Output the [X, Y] coordinate of the center of the cell containing the given text.  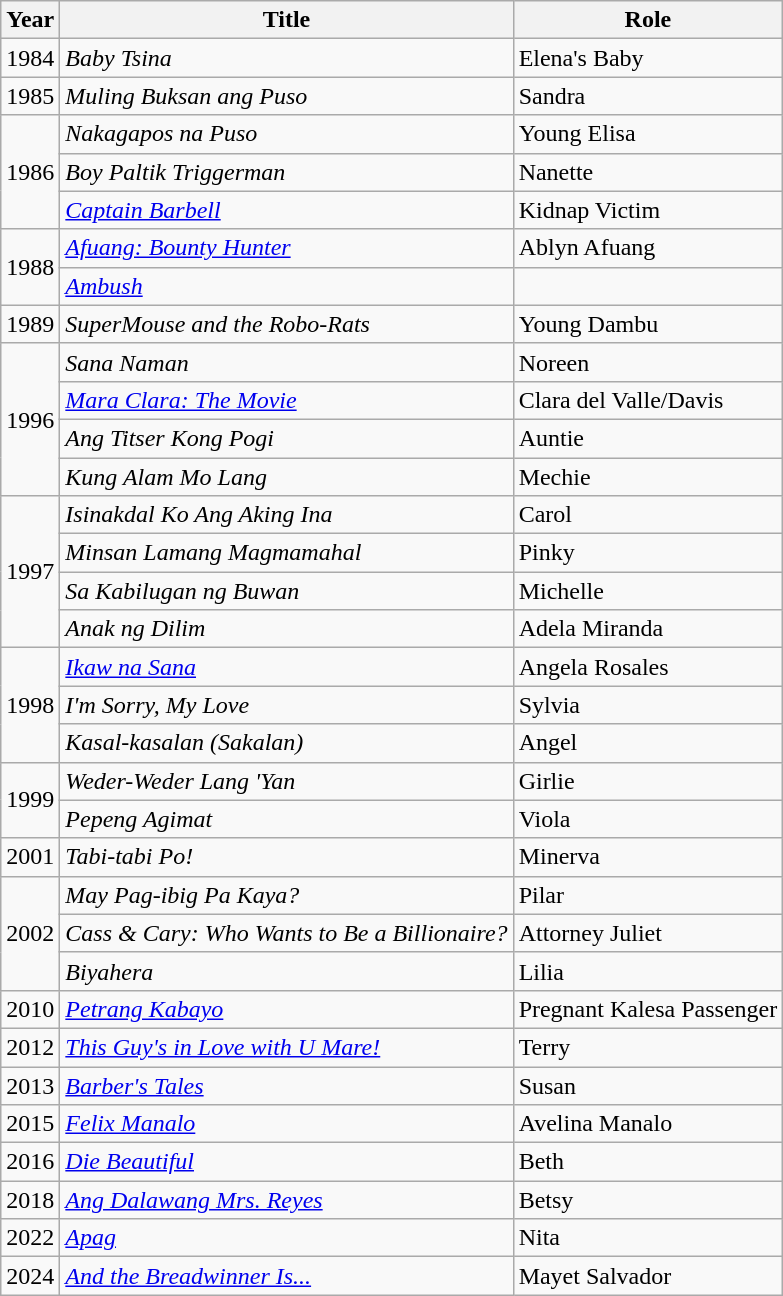
Ang Dalawang Mrs. Reyes [286, 1200]
Ikaw na Sana [286, 667]
1985 [30, 96]
Young Dambu [648, 324]
Adela Miranda [648, 629]
Terry [648, 1047]
Title [286, 20]
Beth [648, 1162]
Lilia [648, 971]
1998 [30, 705]
Mayet Salvador [648, 1276]
Pinky [648, 553]
Ang Titser Kong Pogi [286, 438]
Ablyn Afuang [648, 248]
Girlie [648, 781]
Mechie [648, 477]
Barber's Tales [286, 1085]
Young Elisa [648, 134]
Apag [286, 1238]
Pepeng Agimat [286, 819]
1984 [30, 58]
Betsy [648, 1200]
Sa Kabilugan ng Buwan [286, 591]
Susan [648, 1085]
Sylvia [648, 705]
Weder-Weder Lang 'Yan [286, 781]
Pilar [648, 895]
2018 [30, 1200]
Viola [648, 819]
Biyahera [286, 971]
Sana Naman [286, 362]
1989 [30, 324]
Kidnap Victim [648, 210]
Angel [648, 743]
Noreen [648, 362]
1999 [30, 800]
Baby Tsina [286, 58]
2022 [30, 1238]
Kasal-kasalan (Sakalan) [286, 743]
Elena's Baby [648, 58]
Nita [648, 1238]
Isinakdal Ko Ang Aking Ina [286, 515]
Ambush [286, 286]
Michelle [648, 591]
Mara Clara: The Movie [286, 400]
Sandra [648, 96]
1988 [30, 267]
And the Breadwinner Is... [286, 1276]
2012 [30, 1047]
Attorney Juliet [648, 933]
2016 [30, 1162]
Cass & Cary: Who Wants to Be a Billionaire? [286, 933]
Muling Buksan ang Puso [286, 96]
This Guy's in Love with U Mare! [286, 1047]
Minsan Lamang Magmamahal [286, 553]
Minerva [648, 857]
1986 [30, 172]
Kung Alam Mo Lang [286, 477]
2001 [30, 857]
Role [648, 20]
1996 [30, 419]
Afuang: Bounty Hunter [286, 248]
Tabi-tabi Po! [286, 857]
Petrang Kabayo [286, 1009]
I'm Sorry, My Love [286, 705]
2010 [30, 1009]
2024 [30, 1276]
Avelina Manalo [648, 1124]
Auntie [648, 438]
Clara del Valle/Davis [648, 400]
Anak ng Dilim [286, 629]
Year [30, 20]
Die Beautiful [286, 1162]
Captain Barbell [286, 210]
May Pag-ibig Pa Kaya? [286, 895]
2002 [30, 933]
Nanette [648, 172]
Angela Rosales [648, 667]
2013 [30, 1085]
Carol [648, 515]
2015 [30, 1124]
SuperMouse and the Robo-Rats [286, 324]
Boy Paltik Triggerman [286, 172]
Nakagapos na Puso [286, 134]
1997 [30, 572]
Pregnant Kalesa Passenger [648, 1009]
Felix Manalo [286, 1124]
